Pinpoint the cell where the given text exists, returning its (X, Y) midpoint coordinate. 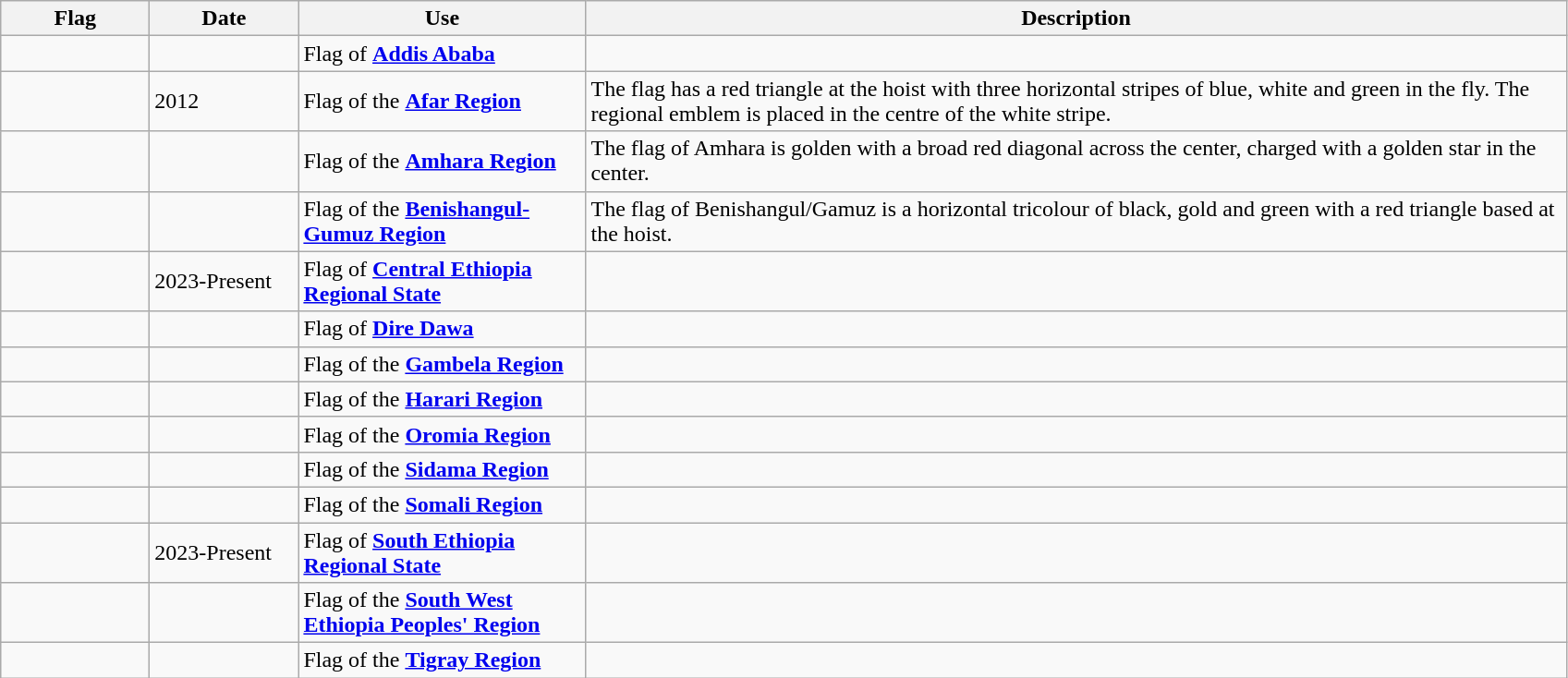
The flag of Benishangul/Gamuz is a horizontal tricolour of black, gold and green with a red triangle based at the hoist. (1076, 222)
Flag of the Tigray Region (442, 660)
Flag of the Oromia Region (442, 434)
Flag of Dire Dawa (442, 329)
2012 (224, 102)
Flag of the Afar Region (442, 102)
Flag of the Somali Region (442, 504)
Flag of Central Ethiopia Regional State (442, 281)
Flag of the Gambela Region (442, 364)
Use (442, 18)
Flag of the South West Ethiopia Peoples' Region (442, 613)
Flag (76, 18)
The flag of Amhara is golden with a broad red diagonal across the center, charged with a golden star in the center. (1076, 161)
Description (1076, 18)
Flag of the Amhara Region (442, 161)
Flag of the Benishangul-Gumuz Region (442, 222)
Flag of Addis Ababa (442, 54)
Flag of the Harari Region (442, 399)
Flag of the Sidama Region (442, 469)
Date (224, 18)
Flag of South Ethiopia Regional State (442, 552)
